Provide the (X, Y) coordinate of the cell's center where the given text is located.  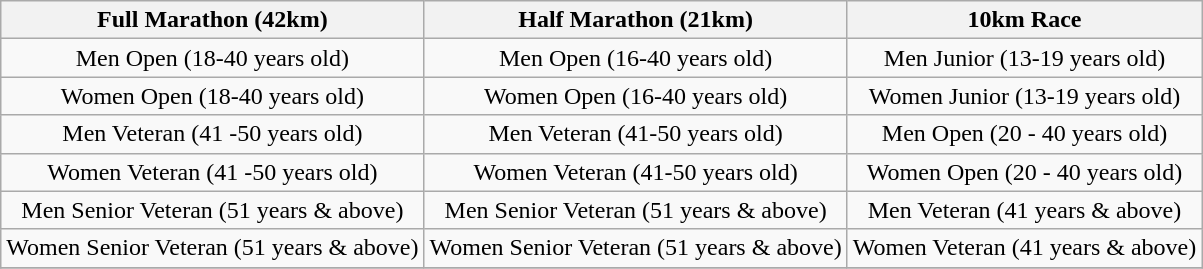
Men Open (20 - 40 years old) (1024, 134)
Women Open (16-40 years old) (636, 96)
Women Veteran (41 -50 years old) (212, 172)
Half Marathon (21km) (636, 20)
Men Open (18-40 years old) (212, 58)
Men Veteran (41 years & above) (1024, 210)
Women Veteran (41-50 years old) (636, 172)
Women Veteran (41 years & above) (1024, 248)
Men Veteran (41-50 years old) (636, 134)
Women Open (18-40 years old) (212, 96)
Men Junior (13-19 years old) (1024, 58)
Women Junior (13-19 years old) (1024, 96)
Men Open (16-40 years old) (636, 58)
Men Veteran (41 -50 years old) (212, 134)
10km Race (1024, 20)
Full Marathon (42km) (212, 20)
Women Open (20 - 40 years old) (1024, 172)
